Pinpoint the cell where the given text exists, returning its [x, y] midpoint coordinate. 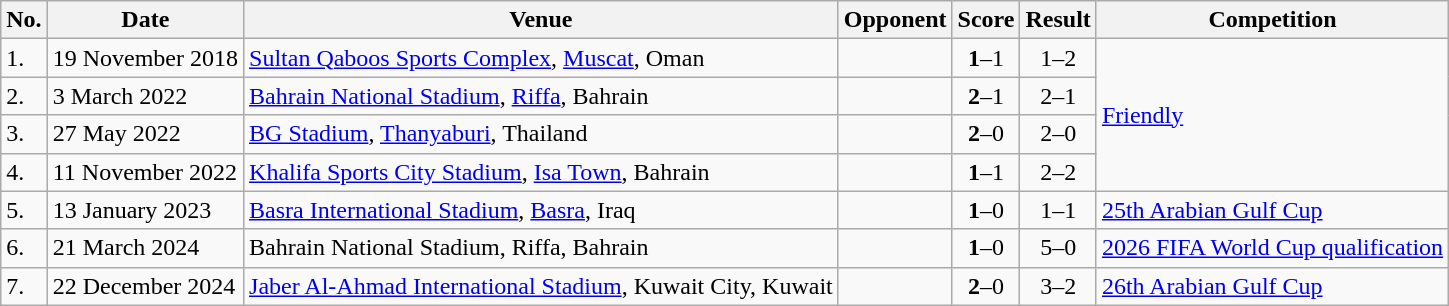
Khalifa Sports City Stadium, Isa Town, Bahrain [542, 172]
Friendly [1272, 115]
1–2 [1058, 58]
2–2 [1058, 172]
Competition [1272, 20]
Opponent [895, 20]
No. [24, 20]
Venue [542, 20]
2026 FIFA World Cup qualification [1272, 248]
Sultan Qaboos Sports Complex, Muscat, Oman [542, 58]
3 March 2022 [145, 96]
3. [24, 134]
Jaber Al-Ahmad International Stadium, Kuwait City, Kuwait [542, 286]
Basra International Stadium, Basra, Iraq [542, 210]
3–2 [1058, 286]
25th Arabian Gulf Cup [1272, 210]
5–0 [1058, 248]
2. [24, 96]
BG Stadium, Thanyaburi, Thailand [542, 134]
19 November 2018 [145, 58]
21 March 2024 [145, 248]
Date [145, 20]
22 December 2024 [145, 286]
5. [24, 210]
11 November 2022 [145, 172]
Score [986, 20]
13 January 2023 [145, 210]
1. [24, 58]
26th Arabian Gulf Cup [1272, 286]
6. [24, 248]
4. [24, 172]
Result [1058, 20]
27 May 2022 [145, 134]
7. [24, 286]
